Pinpoint the cell where the given text exists, returning its [X, Y] midpoint coordinate. 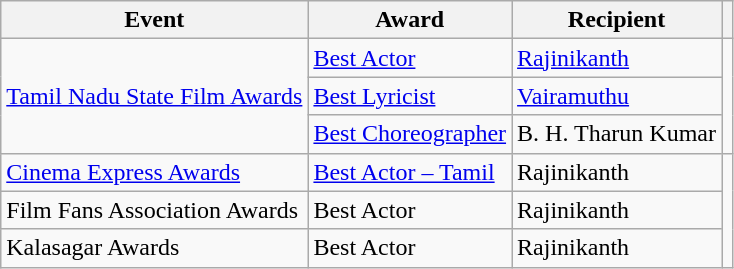
Tamil Nadu State Film Awards [154, 96]
Best Choreographer [410, 134]
B. H. Tharun Kumar [617, 134]
Film Fans Association Awards [154, 210]
Recipient [617, 20]
Event [154, 20]
Best Lyricist [410, 96]
Cinema Express Awards [154, 172]
Kalasagar Awards [154, 248]
Award [410, 20]
Best Actor – Tamil [410, 172]
Vairamuthu [617, 96]
